For the text-containing cell, return its midpoint in (X, Y) coordinate format. 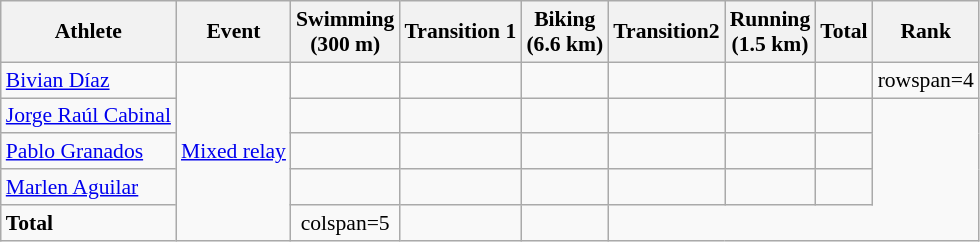
Marlen Aguilar (88, 187)
Biking(6.6 km) (564, 32)
Running(1.5 km) (770, 32)
colspan=5 (345, 223)
Rank (926, 32)
Transition2 (666, 32)
Swimming(300 m) (345, 32)
Jorge Raúl Cabinal (88, 116)
Bivian Díaz (88, 80)
Transition 1 (460, 32)
Event (234, 32)
rowspan=4 (926, 80)
Pablo Granados (88, 152)
Athlete (88, 32)
Mixed relay (234, 151)
